Capture the cell that displays the provided text and extract its (x, y) central coordinate. 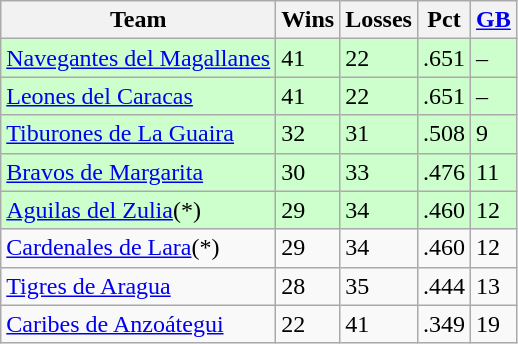
.508 (444, 134)
32 (308, 134)
35 (379, 286)
.444 (444, 286)
Leones del Caracas (138, 96)
33 (379, 172)
Aguilas del Zulia(*) (138, 210)
28 (308, 286)
19 (494, 324)
Losses (379, 20)
Tiburones de La Guaira (138, 134)
13 (494, 286)
Bravos de Margarita (138, 172)
Wins (308, 20)
GB (494, 20)
Caribes de Anzoátegui (138, 324)
.476 (444, 172)
30 (308, 172)
31 (379, 134)
11 (494, 172)
Pct (444, 20)
Tigres de Aragua (138, 286)
Navegantes del Magallanes (138, 58)
.349 (444, 324)
9 (494, 134)
Cardenales de Lara(*) (138, 248)
Team (138, 20)
